Determine the (X, Y) coordinate at the center of the cell enclosing the given text.  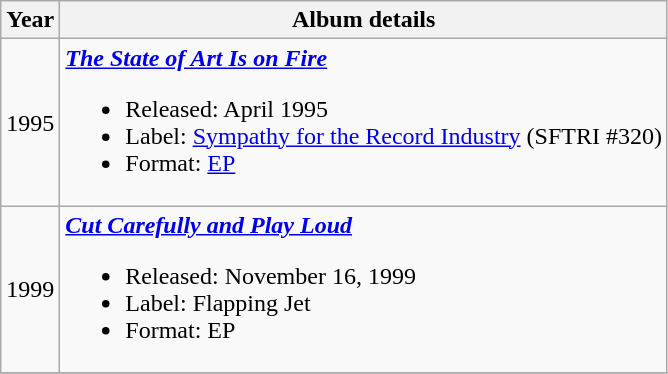
1999 (30, 290)
1995 (30, 122)
Year (30, 20)
Cut Carefully and Play LoudReleased: November 16, 1999Label: Flapping JetFormat: EP (364, 290)
The State of Art Is on FireReleased: April 1995Label: Sympathy for the Record Industry (SFTRI #320)Format: EP (364, 122)
Album details (364, 20)
